Return the [x, y] coordinate for the center point of the cell that contains the specified text.  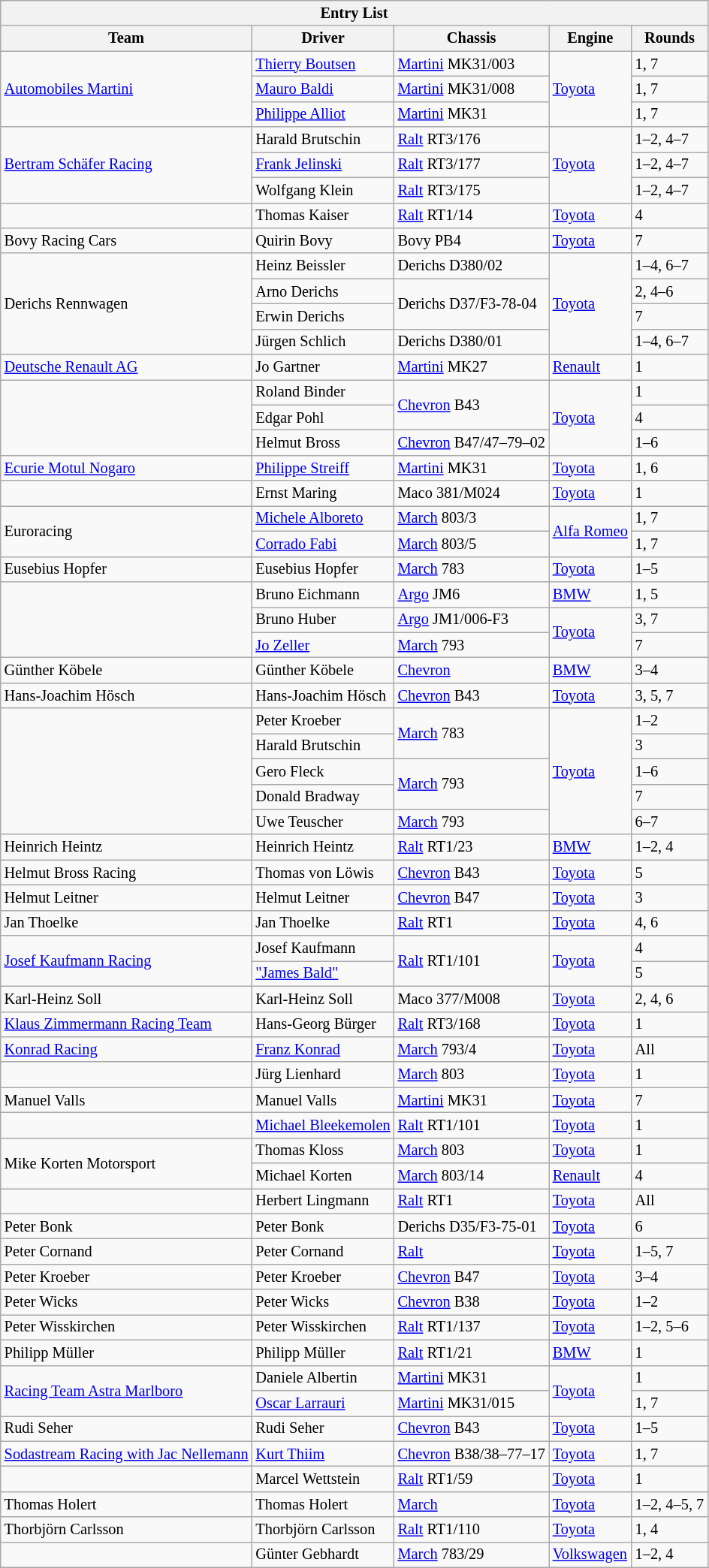
Automobiles Martini [126, 89]
Ralt RT1/137 [472, 1327]
Josef Kaufmann [323, 948]
Ralt [472, 1252]
Ralt RT3/175 [472, 190]
Jo Gartner [323, 367]
Engine [590, 38]
Mike Korten Motorsport [126, 1162]
March [472, 1504]
Volkswagen [590, 1554]
Philippe Streiff [323, 468]
Ralt RT1/23 [472, 847]
Driver [323, 38]
Klaus Zimmermann Racing Team [126, 1024]
Ralt RT1/21 [472, 1352]
6 [670, 1226]
Hans-Georg Bürger [323, 1024]
Chevron B38 [472, 1302]
Bovy PB4 [472, 240]
Günter Gebhardt [323, 1554]
Thierry Boutsen [323, 64]
Ecurie Motul Nogaro [126, 468]
Bruno Eichmann [323, 594]
Chevron [472, 670]
Derichs D380/02 [472, 266]
Maco 377/M008 [472, 999]
Chevron B38/38–77–17 [472, 1454]
3, 5, 7 [670, 695]
"James Bald" [323, 973]
Frank Jelinski [323, 164]
Martini MK27 [472, 367]
Jo Zeller [323, 645]
2, 4, 6 [670, 999]
Ralt RT1/59 [472, 1479]
Alfa Romeo [590, 530]
Argo JM1/006-F3 [472, 620]
Ernst Maring [323, 493]
Herbert Lingmann [323, 1201]
Racing Team Astra Marlboro [126, 1391]
Thomas von Löwis [323, 873]
Edgar Pohl [323, 418]
March 803/5 [472, 544]
Ralt RT3/168 [472, 1024]
Donald Bradway [323, 797]
Derichs D35/F3-75-01 [472, 1226]
Philippe Alliot [323, 114]
Ralt RT1/110 [472, 1530]
1–2, 4–5, 7 [670, 1504]
Erwin Derichs [323, 316]
March 793/4 [472, 1049]
2, 4–6 [670, 291]
Entry List [354, 13]
Martini MK31/015 [472, 1403]
Euroracing [126, 530]
Franz Konrad [323, 1049]
Michael Korten [323, 1176]
March 803/3 [472, 518]
Ralt RT1/14 [472, 216]
1–5, 7 [670, 1252]
Oscar Larrauri [323, 1403]
Martini MK31/008 [472, 89]
Martini MK31/003 [472, 64]
Michael Bleekemolen [323, 1125]
Thomas Kaiser [323, 216]
Heinz Beissler [323, 266]
Maco 381/M024 [472, 493]
Roland Binder [323, 392]
Derichs Rennwagen [126, 303]
1, 4 [670, 1530]
March 803/14 [472, 1176]
1, 6 [670, 468]
Ralt RT3/176 [472, 140]
3, 7 [670, 620]
Mauro Baldi [323, 89]
Quirin Bovy [323, 240]
Bruno Huber [323, 620]
Helmut Bross [323, 442]
Marcel Wettstein [323, 1479]
1–2, 5–6 [670, 1327]
Rounds [670, 38]
Wolfgang Klein [323, 190]
March 783/29 [472, 1554]
Gero Fleck [323, 771]
Arno Derichs [323, 291]
Bovy Racing Cars [126, 240]
Konrad Racing [126, 1049]
1, 5 [670, 594]
4, 6 [670, 923]
6–7 [670, 822]
Jürgen Schlich [323, 342]
Bertram Schäfer Racing [126, 165]
Uwe Teuscher [323, 822]
Chassis [472, 38]
Corrado Fabi [323, 544]
Argo JM6 [472, 594]
Josef Kaufmann Racing [126, 961]
Ralt RT3/177 [472, 164]
Deutsche Renault AG [126, 367]
Chevron B47/47–79–02 [472, 442]
Team [126, 38]
Derichs D37/F3-78-04 [472, 303]
Helmut Bross Racing [126, 873]
Kurt Thiim [323, 1454]
Thomas Kloss [323, 1150]
Derichs D380/01 [472, 342]
Sodastream Racing with Jac Nellemann [126, 1454]
Jürg Lienhard [323, 1075]
Daniele Albertin [323, 1378]
Michele Alboreto [323, 518]
